Capture the cell that displays the provided text and extract its [X, Y] central coordinate. 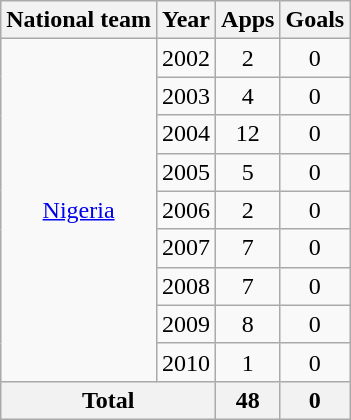
Total [108, 400]
2006 [186, 210]
Goals [315, 20]
National team [79, 20]
48 [248, 400]
Apps [248, 20]
4 [248, 96]
2008 [186, 286]
2005 [186, 172]
2007 [186, 248]
1 [248, 362]
Year [186, 20]
12 [248, 134]
2010 [186, 362]
2004 [186, 134]
2009 [186, 324]
2003 [186, 96]
5 [248, 172]
8 [248, 324]
Nigeria [79, 210]
2002 [186, 58]
